Locate the cell with the specified text and output its (x, y) center coordinate. 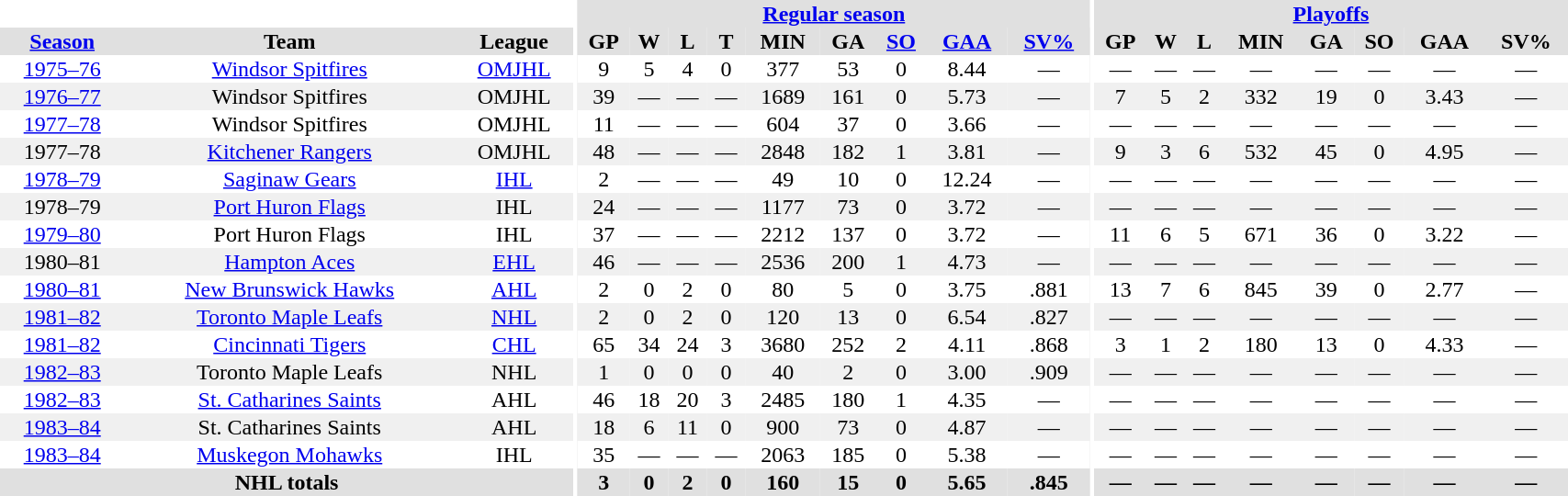
332 (1260, 96)
137 (849, 234)
2536 (783, 262)
Playoffs (1330, 14)
53 (849, 69)
Kitchener Rangers (289, 152)
4.11 (966, 344)
2848 (783, 152)
604 (783, 124)
Regular season (834, 14)
3.66 (966, 124)
160 (783, 482)
.827 (1049, 317)
Cincinnati Tigers (289, 344)
200 (849, 262)
65 (604, 344)
Muskegon Mohawks (289, 455)
15 (849, 482)
48 (604, 152)
Hampton Aces (289, 262)
8.44 (966, 69)
35 (604, 455)
532 (1260, 152)
2485 (783, 400)
.868 (1049, 344)
T (727, 41)
4.35 (966, 400)
EHL (514, 262)
1979–80 (62, 234)
NHL totals (287, 482)
Team (289, 41)
New Brunswick Hawks (289, 289)
3.75 (966, 289)
3.00 (966, 372)
671 (1260, 234)
1689 (783, 96)
3.81 (966, 152)
161 (849, 96)
3.43 (1445, 96)
Season (62, 41)
6.54 (966, 317)
185 (849, 455)
3.22 (1445, 234)
377 (783, 69)
252 (849, 344)
45 (1326, 152)
4.95 (1445, 152)
5.38 (966, 455)
49 (783, 179)
1975–76 (62, 69)
CHL (514, 344)
845 (1260, 289)
40 (783, 372)
900 (783, 427)
2.77 (1445, 289)
.845 (1049, 482)
4.33 (1445, 344)
19 (1326, 96)
5.65 (966, 482)
34 (649, 344)
League (514, 41)
1976–77 (62, 96)
20 (688, 400)
10 (849, 179)
4.73 (966, 262)
12.24 (966, 179)
.909 (1049, 372)
4 (688, 69)
.881 (1049, 289)
182 (849, 152)
5.73 (966, 96)
3680 (783, 344)
80 (783, 289)
1177 (783, 207)
4.87 (966, 427)
36 (1326, 234)
Saginaw Gears (289, 179)
120 (783, 317)
2063 (783, 455)
2212 (783, 234)
